Return (x, y) of the center of cell containing provided text 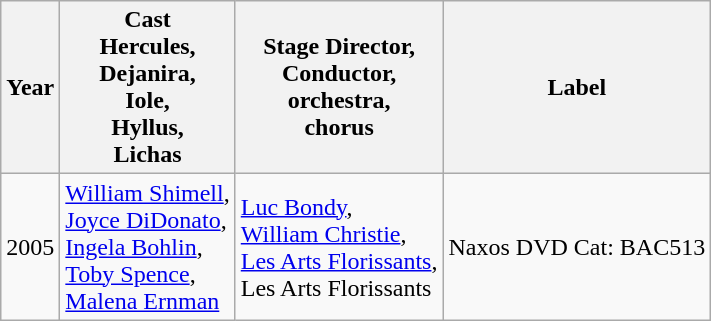
2005 (30, 247)
Naxos DVD Cat: BAC513 (577, 247)
Label (577, 88)
Year (30, 88)
Stage Director,Conductor,orchestra,chorus (339, 88)
Luc Bondy,William Christie,Les Arts Florissants,Les Arts Florissants (339, 247)
William Shimell,Joyce DiDonato,Ingela Bohlin,Toby Spence,Malena Ernman (148, 247)
CastHercules,Dejanira,Iole,Hyllus,Lichas (148, 88)
